Detect which cell encompasses the target text, then output its (X, Y) center coordinate. 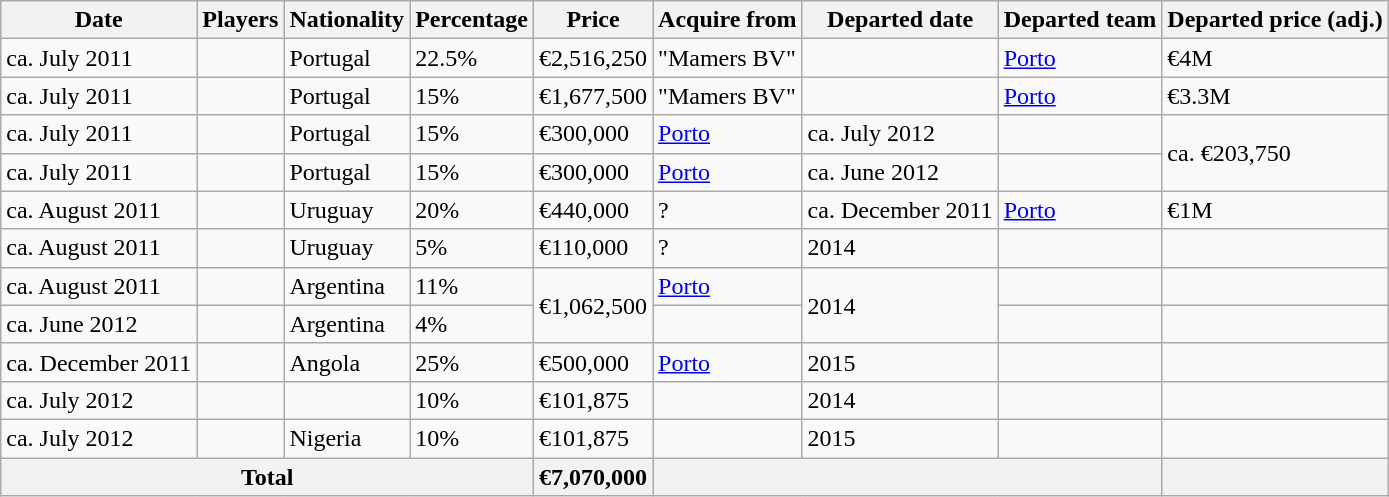
Date (99, 20)
5% (472, 248)
€7,070,000 (594, 477)
4% (472, 324)
Departed date (900, 20)
20% (472, 210)
Nigeria (347, 438)
Nationality (347, 20)
€500,000 (594, 362)
€2,516,250 (594, 58)
25% (472, 362)
ca. €203,750 (1275, 153)
Departed team (1080, 20)
€3.3M (1275, 96)
€1M (1275, 210)
11% (472, 286)
Price (594, 20)
22.5% (472, 58)
€1,677,500 (594, 96)
€4M (1275, 58)
€1,062,500 (594, 305)
Acquire from (728, 20)
Total (268, 477)
€440,000 (594, 210)
Percentage (472, 20)
Players (240, 20)
Angola (347, 362)
Departed price (adj.) (1275, 20)
€110,000 (594, 248)
